Find where the given text appears and provide that cell's center as [x, y] coordinate. 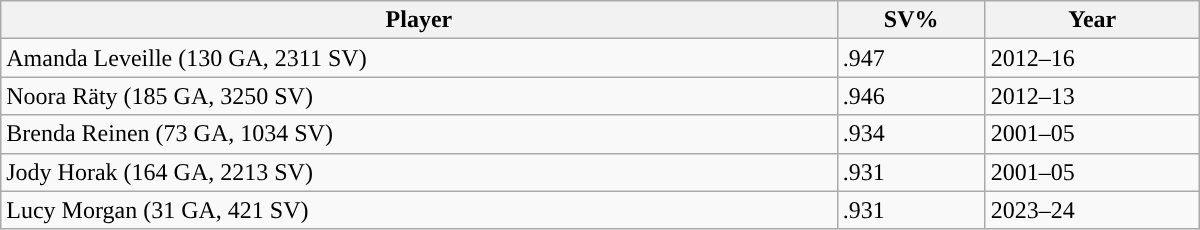
Player [419, 20]
Noora Räty (185 GA, 3250 SV) [419, 96]
2012–13 [1092, 96]
SV% [911, 20]
.947 [911, 58]
Brenda Reinen (73 GA, 1034 SV) [419, 134]
Jody Horak (164 GA, 2213 SV) [419, 172]
Lucy Morgan (31 GA, 421 SV) [419, 210]
2023–24 [1092, 210]
Year [1092, 20]
Amanda Leveille (130 GA, 2311 SV) [419, 58]
.934 [911, 134]
2012–16 [1092, 58]
.946 [911, 96]
